For the text-containing cell, return its midpoint in [X, Y] coordinate format. 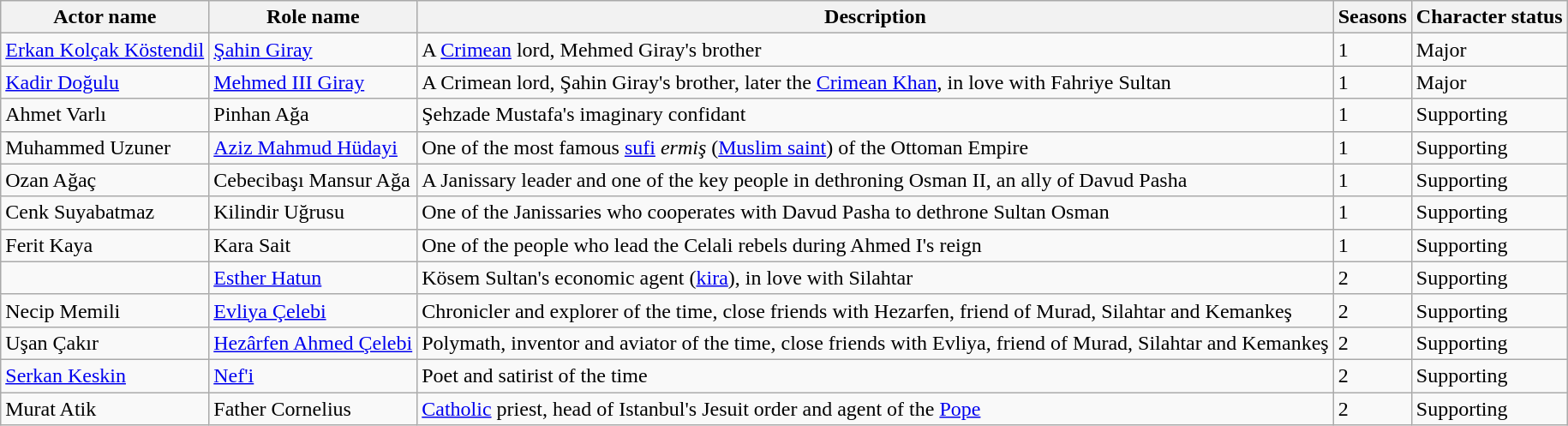
One of the most famous sufi ermiş (Muslim saint) of the Ottoman Empire [876, 147]
Esther Hatun [314, 278]
Seasons [1373, 17]
Aziz Mahmud Hüdayi [314, 147]
Necip Memili [105, 310]
Ozan Ağaç [105, 180]
Cenk Suyabatmaz [105, 213]
Kösem Sultan's economic agent (kira), in love with Silahtar [876, 278]
Ahmet Varlı [105, 115]
Polymath, inventor and aviator of the time, close friends with Evliya, friend of Murad, Silahtar and Kemankeş [876, 343]
Description [876, 17]
Ferit Kaya [105, 245]
Catholic priest, head of Istanbul's Jesuit order and agent of the Pope [876, 409]
Muhammed Uzuner [105, 147]
A Janissary leader and one of the key people in dethroning Osman II, an ally of Davud Pasha [876, 180]
Erkan Kolçak Köstendil [105, 50]
Chronicler and explorer of the time, close friends with Hezarfen, friend of Murad, Silahtar and Kemankeş [876, 310]
Poet and satirist of the time [876, 375]
A Crimean lord, Şahin Giray's brother, later the Crimean Khan, in love with Fahriye Sultan [876, 82]
A Crimean lord, Mehmed Giray's brother [876, 50]
Kilindir Uğrusu [314, 213]
Character status [1489, 17]
Pinhan Ağa [314, 115]
Kadir Doğulu [105, 82]
Father Cornelius [314, 409]
Mehmed III Giray [314, 82]
Role name [314, 17]
Uşan Çakır [105, 343]
Murat Atik [105, 409]
Cebecibaşı Mansur Ağa [314, 180]
Serkan Keskin [105, 375]
Nef'i [314, 375]
One of the Janissaries who cooperates with Davud Pasha to dethrone Sultan Osman [876, 213]
Kara Sait [314, 245]
Şehzade Mustafa's imaginary confidant [876, 115]
One of the people who lead the Celali rebels during Ahmed I's reign [876, 245]
Actor name [105, 17]
Evliya Çelebi [314, 310]
Hezârfen Ahmed Çelebi [314, 343]
Şahin Giray [314, 50]
